Detect which cell encompasses the target text, then output its [x, y] center coordinate. 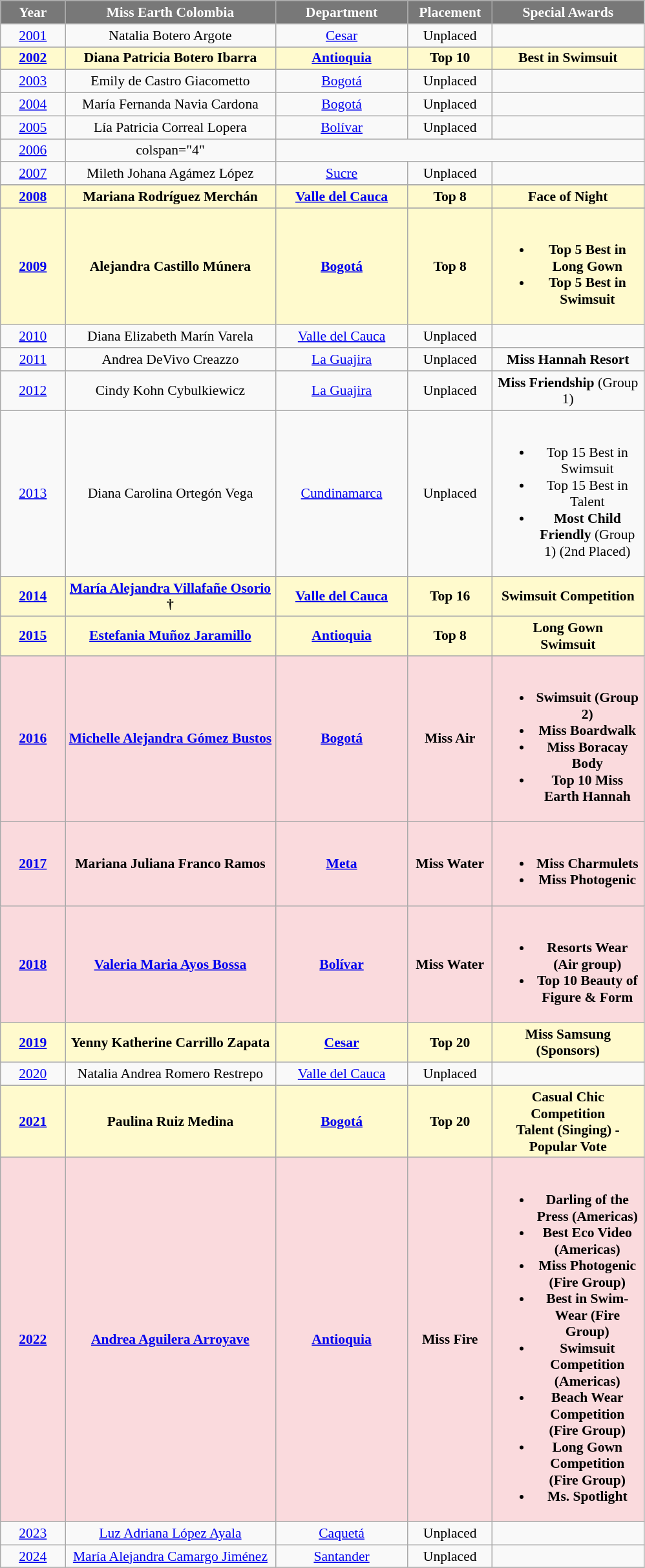
Miss Earth Colombia [171, 12]
Mariana Juliana Franco Ramos [171, 864]
Miss Samsung (Sponsors) [567, 1042]
Natalia Andrea Romero Restrepo [171, 1074]
Year [33, 12]
2023 [33, 1534]
Paulina Ruiz Medina [171, 1121]
Sucre [341, 174]
Emily de Castro Giacometto [171, 81]
2010 [33, 337]
2019 [33, 1042]
2004 [33, 105]
Mariana Rodríguez Merchán [171, 196]
2002 [33, 58]
2003 [33, 81]
Diana Elizabeth Marín Varela [171, 337]
Caquetá [341, 1534]
2022 [33, 1339]
Andrea Aguilera Arroyave [171, 1339]
Top 10 [450, 58]
2008 [33, 196]
2021 [33, 1121]
2006 [33, 151]
2018 [33, 964]
Santander [341, 1556]
Resorts Wear (Air group)Top 10 Beauty of Figure & Form [567, 964]
Long Gown Swimsuit [567, 636]
2011 [33, 359]
Lía Patricia Correal Lopera [171, 127]
Michelle Alejandra Gómez Bustos [171, 738]
Swimsuit Competition [567, 596]
Best in Swimsuit [567, 58]
Meta [341, 864]
Miss Air [450, 738]
Mileth Johana Agámez López [171, 174]
2013 [33, 494]
2020 [33, 1074]
Miss Friendship (Group 1) [567, 390]
Cindy Kohn Cybulkiewicz [171, 390]
2015 [33, 636]
Top 5 Best in Long GownTop 5 Best in Swimsuit [567, 266]
2012 [33, 390]
2016 [33, 738]
Natalia Botero Argote [171, 36]
2024 [33, 1556]
Alejandra Castillo Múnera [171, 266]
Valeria Maria Ayos Bossa [171, 964]
2017 [33, 864]
Miss Charmulets Miss Photogenic [567, 864]
Top 16 [450, 596]
Casual Chic Competition Talent (Singing) - Popular Vote [567, 1121]
Swimsuit (Group 2)Miss BoardwalkMiss Boracay BodyTop 10 Miss Earth Hannah [567, 738]
María Fernanda Navia Cardona [171, 105]
2007 [33, 174]
Cundinamarca [341, 494]
Luz Adriana López Ayala [171, 1534]
Top 15 Best in SwimsuitTop 15 Best in TalentMost Child Friendly (Group 1) (2nd Placed) [567, 494]
2014 [33, 596]
Andrea DeVivo Creazzo [171, 359]
Diana Carolina Ortegón Vega [171, 494]
Miss Fire [450, 1339]
María Alejandra Camargo Jiménez [171, 1556]
Miss Hannah Resort [567, 359]
2005 [33, 127]
2001 [33, 36]
Yenny Katherine Carrillo Zapata [171, 1042]
Face of Night [567, 196]
Placement [450, 12]
Special Awards [567, 12]
Estefania Muñoz Jaramillo [171, 636]
Department [341, 12]
Diana Patricia Botero Ibarra [171, 58]
2009 [33, 266]
colspan="4" [171, 151]
María Alejandra Villafañe Osorio † [171, 596]
